Return (X, Y) of the center of cell containing provided text 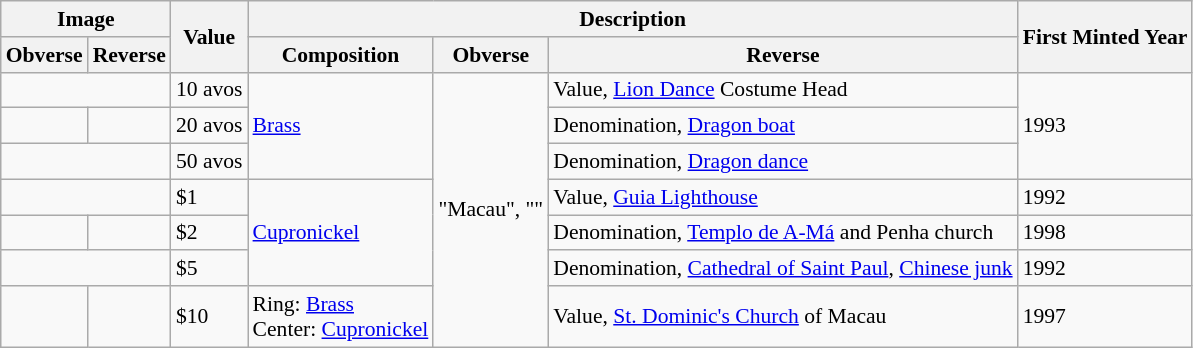
Denomination, Dragon dance (782, 162)
First Minted Year (1106, 36)
$1 (210, 197)
Denomination, Templo de A-Má and Penha church (782, 233)
Composition (341, 55)
Description (633, 19)
Value (210, 36)
Brass (341, 126)
Image (86, 19)
50 avos (210, 162)
Cupronickel (341, 232)
20 avos (210, 126)
1998 (1106, 233)
$10 (210, 316)
Denomination, Dragon boat (782, 126)
Denomination, Cathedral of Saint Paul, Chinese junk (782, 269)
Value, Lion Dance Costume Head (782, 90)
$2 (210, 233)
10 avos (210, 90)
$5 (210, 269)
Value, Guia Lighthouse (782, 197)
1993 (1106, 126)
Ring: BrassCenter: Cupronickel (341, 316)
1997 (1106, 316)
"Macau", "" (490, 210)
Value, St. Dominic's Church of Macau (782, 316)
